Return the (x, y) coordinate for the center point of the cell that contains the specified text.  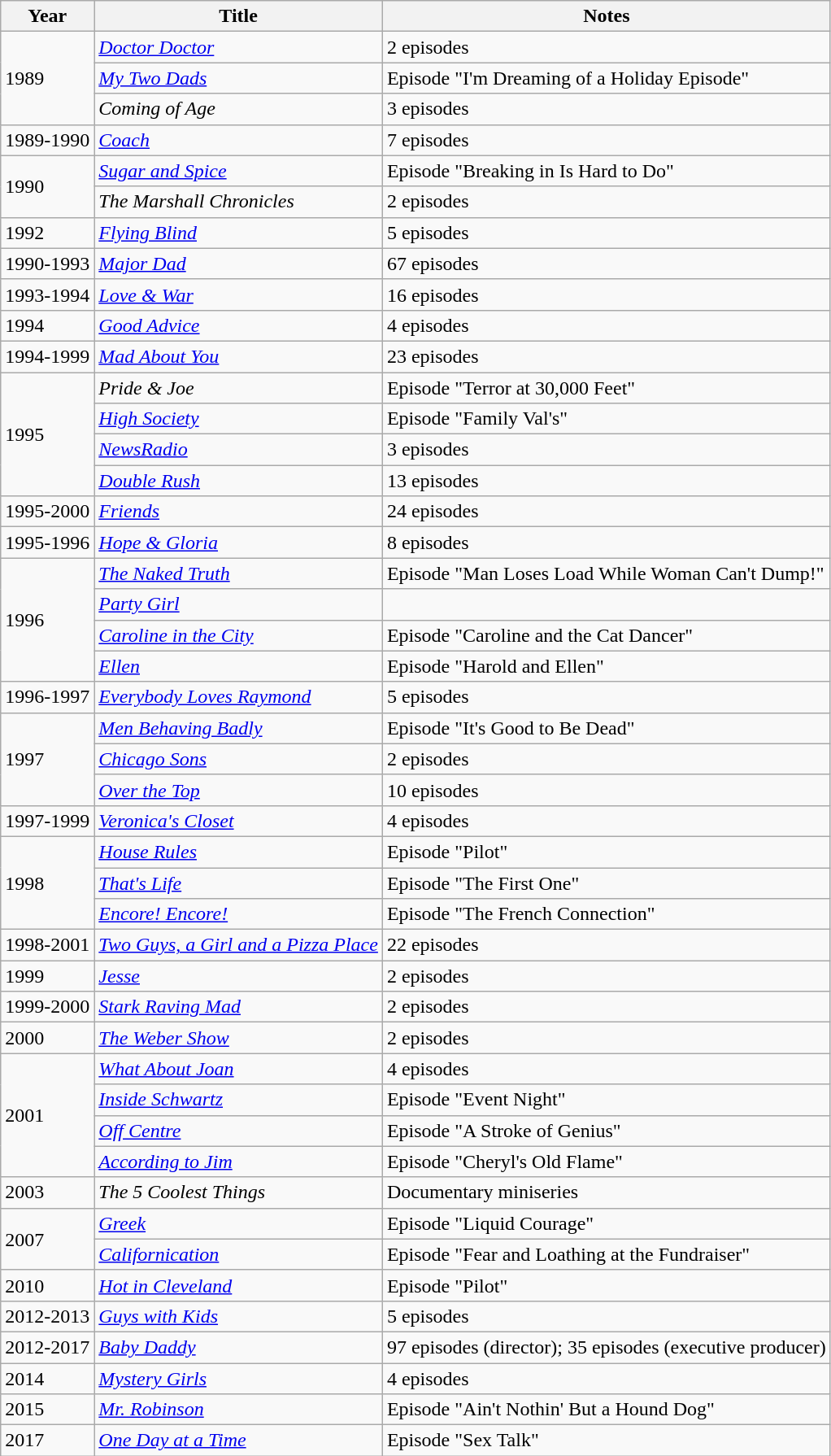
23 episodes (607, 356)
My Two Dads (239, 78)
1996 (47, 620)
Over the Top (239, 790)
Mad About You (239, 356)
Coming of Age (239, 109)
1994-1999 (47, 356)
The Weber Show (239, 1038)
1998-2001 (47, 945)
1990-1993 (47, 264)
2007 (47, 1239)
1997 (47, 759)
Episode "A Stroke of Genius" (607, 1131)
1997-1999 (47, 821)
Flying Blind (239, 233)
Episode "Cheryl's Old Flame" (607, 1162)
The Marshall Chronicles (239, 202)
Encore! Encore! (239, 914)
Veronica's Closet (239, 821)
2017 (47, 1441)
Inside Schwartz (239, 1100)
Ellen (239, 666)
Episode "Caroline and the Cat Dancer" (607, 635)
House Rules (239, 852)
Episode "Fear and Loathing at the Fundraiser" (607, 1254)
Californication (239, 1254)
Episode "Harold and Ellen" (607, 666)
1998 (47, 883)
Baby Daddy (239, 1347)
Guys with Kids (239, 1316)
2001 (47, 1115)
Friends (239, 512)
Jesse (239, 976)
97 episodes (director); 35 episodes (executive producer) (607, 1347)
Major Dad (239, 264)
Notes (607, 16)
2012-2017 (47, 1347)
What About Joan (239, 1069)
1992 (47, 233)
High Society (239, 419)
Everybody Loves Raymond (239, 697)
67 episodes (607, 264)
24 episodes (607, 512)
1990 (47, 186)
1995-1996 (47, 543)
Episode "Liquid Courage" (607, 1223)
Episode "The French Connection" (607, 914)
2015 (47, 1410)
NewsRadio (239, 450)
2000 (47, 1038)
Episode "Terror at 30,000 Feet" (607, 388)
Good Advice (239, 325)
One Day at a Time (239, 1441)
Doctor Doctor (239, 47)
According to Jim (239, 1162)
1996-1997 (47, 697)
Episode "Event Night" (607, 1100)
10 episodes (607, 790)
1994 (47, 325)
1995 (47, 434)
Chicago Sons (239, 759)
2014 (47, 1379)
16 episodes (607, 294)
Year (47, 16)
2003 (47, 1192)
Two Guys, a Girl and a Pizza Place (239, 945)
Documentary miniseries (607, 1192)
Episode "Man Loses Load While Woman Can't Dump!" (607, 573)
Mystery Girls (239, 1379)
Off Centre (239, 1131)
Episode "I'm Dreaming of a Holiday Episode" (607, 78)
The Naked Truth (239, 573)
Caroline in the City (239, 635)
2012-2013 (47, 1316)
8 episodes (607, 543)
The 5 Coolest Things (239, 1192)
Double Rush (239, 481)
1999 (47, 976)
Episode "Ain't Nothin' But a Hound Dog" (607, 1410)
Episode "Breaking in Is Hard to Do" (607, 171)
Episode "It's Good to Be Dead" (607, 728)
Episode "The First One" (607, 883)
1989 (47, 78)
That's Life (239, 883)
1993-1994 (47, 294)
2010 (47, 1285)
Pride & Joe (239, 388)
Mr. Robinson (239, 1410)
13 episodes (607, 481)
1989-1990 (47, 140)
Love & War (239, 294)
1999-2000 (47, 1007)
Coach (239, 140)
Title (239, 16)
1995-2000 (47, 512)
Stark Raving Mad (239, 1007)
Sugar and Spice (239, 171)
7 episodes (607, 140)
Men Behaving Badly (239, 728)
Party Girl (239, 604)
Episode "Family Val's" (607, 419)
Hope & Gloria (239, 543)
Greek (239, 1223)
22 episodes (607, 945)
Episode "Sex Talk" (607, 1441)
Hot in Cleveland (239, 1285)
